Extract the (X, Y) coordinate from the center of the cell holding the provided text.  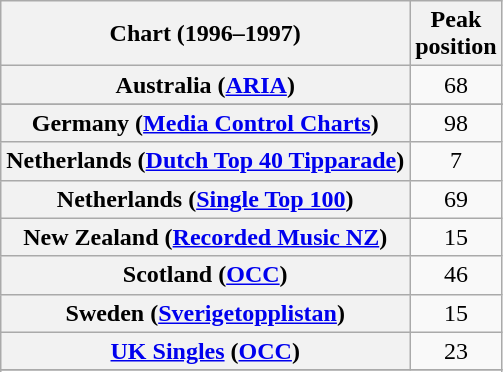
Netherlands (Dutch Top 40 Tipparade) (206, 161)
Chart (1996–1997) (206, 34)
UK Singles (OCC) (206, 351)
Australia (ARIA) (206, 85)
Scotland (OCC) (206, 275)
46 (456, 275)
New Zealand (Recorded Music NZ) (206, 237)
98 (456, 123)
Netherlands (Single Top 100) (206, 199)
68 (456, 85)
Peakposition (456, 34)
Germany (Media Control Charts) (206, 123)
69 (456, 199)
23 (456, 351)
7 (456, 161)
Sweden (Sverigetopplistan) (206, 313)
